From the cell containing the given text, extract its center point as [X, Y] coordinate. 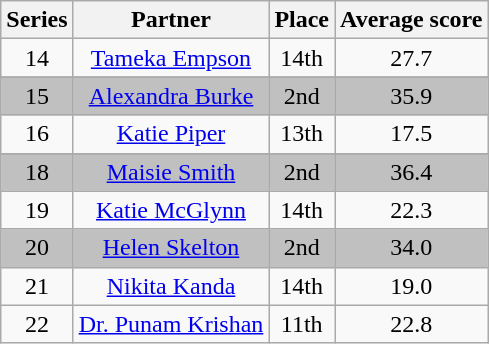
Maisie Smith [171, 172]
Series [37, 20]
13th [302, 134]
Helen Skelton [171, 248]
Place [302, 20]
Dr. Punam Krishan [171, 324]
16 [37, 134]
36.4 [412, 172]
Nikita Kanda [171, 286]
20 [37, 248]
22 [37, 324]
11th [302, 324]
Partner [171, 20]
Average score [412, 20]
18 [37, 172]
Tameka Empson [171, 58]
Katie Piper [171, 134]
22.8 [412, 324]
14 [37, 58]
22.3 [412, 210]
19 [37, 210]
19.0 [412, 286]
Alexandra Burke [171, 96]
34.0 [412, 248]
35.9 [412, 96]
15 [37, 96]
27.7 [412, 58]
17.5 [412, 134]
Katie McGlynn [171, 210]
21 [37, 286]
